Search for the cell housing the specified text and yield its [x, y] center coordinate. 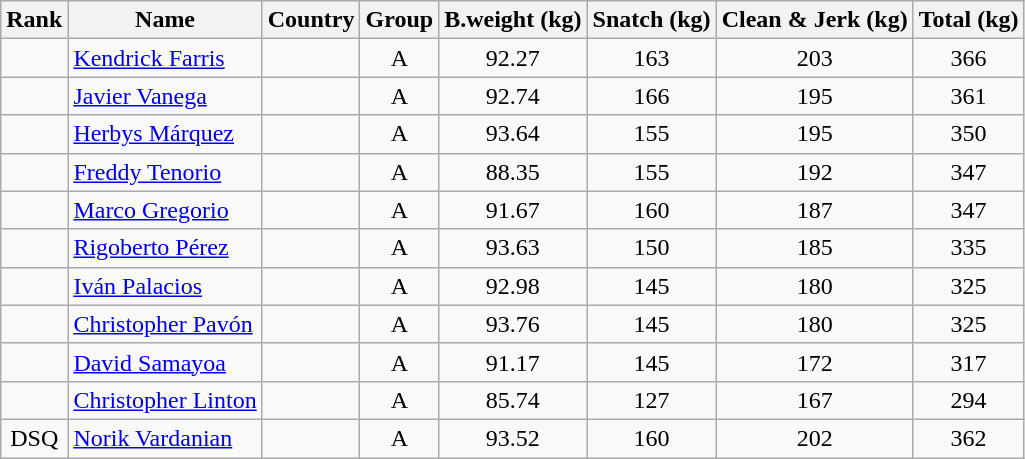
317 [968, 362]
Rigoberto Pérez [165, 248]
185 [814, 248]
202 [814, 438]
Clean & Jerk (kg) [814, 20]
187 [814, 210]
150 [652, 248]
88.35 [513, 172]
David Samayoa [165, 362]
92.98 [513, 286]
Christopher Linton [165, 400]
Herbys Márquez [165, 134]
Iván Palacios [165, 286]
Country [311, 20]
172 [814, 362]
92.74 [513, 96]
91.17 [513, 362]
93.52 [513, 438]
366 [968, 58]
163 [652, 58]
B.weight (kg) [513, 20]
Total (kg) [968, 20]
DSQ [34, 438]
91.67 [513, 210]
93.63 [513, 248]
Name [165, 20]
Norik Vardanian [165, 438]
166 [652, 96]
335 [968, 248]
Group [400, 20]
192 [814, 172]
Rank [34, 20]
93.76 [513, 324]
203 [814, 58]
Freddy Tenorio [165, 172]
92.27 [513, 58]
85.74 [513, 400]
93.64 [513, 134]
Kendrick Farris [165, 58]
361 [968, 96]
294 [968, 400]
Christopher Pavón [165, 324]
167 [814, 400]
Javier Vanega [165, 96]
Marco Gregorio [165, 210]
127 [652, 400]
362 [968, 438]
350 [968, 134]
Snatch (kg) [652, 20]
